Search for the cell housing the specified text and yield its (X, Y) center coordinate. 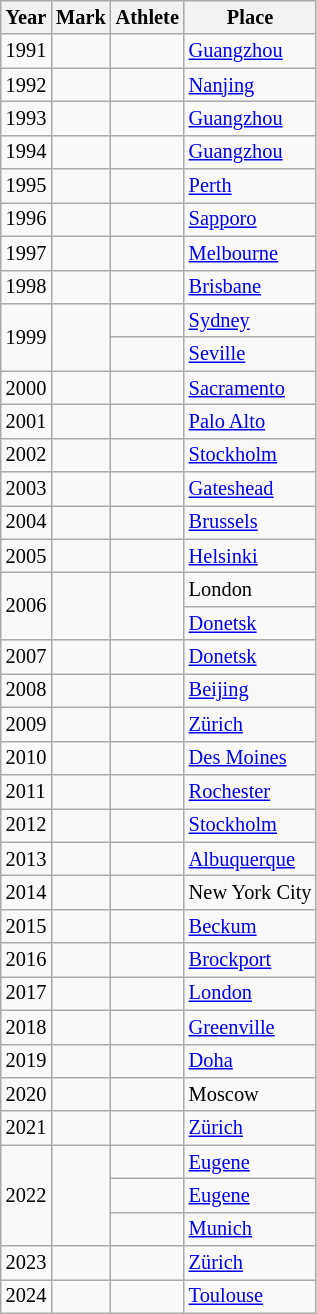
Toulouse (250, 1296)
2001 (26, 421)
2003 (26, 489)
Beijing (250, 690)
1995 (26, 186)
Moscow (250, 1094)
2023 (26, 1263)
2022 (26, 1196)
Year (26, 17)
Gateshead (250, 489)
2012 (26, 825)
Sacramento (250, 388)
2024 (26, 1296)
Nanjing (250, 85)
2006 (26, 606)
2021 (26, 1128)
2017 (26, 993)
Sydney (250, 320)
1991 (26, 51)
Brisbane (250, 287)
2009 (26, 724)
2019 (26, 1061)
Rochester (250, 791)
Greenville (250, 1027)
Athlete (148, 17)
Doha (250, 1061)
2002 (26, 455)
Melbourne (250, 253)
Perth (250, 186)
Place (250, 17)
2005 (26, 556)
2020 (26, 1094)
Brussels (250, 522)
Beckum (250, 926)
2010 (26, 758)
2013 (26, 859)
1993 (26, 118)
Brockport (250, 960)
Des Moines (250, 758)
1997 (26, 253)
2004 (26, 522)
2007 (26, 657)
Seville (250, 354)
1998 (26, 287)
1992 (26, 85)
1996 (26, 219)
2018 (26, 1027)
2011 (26, 791)
1999 (26, 336)
Mark (81, 17)
Sapporo (250, 219)
2015 (26, 926)
2008 (26, 690)
New York City (250, 892)
Albuquerque (250, 859)
Helsinki (250, 556)
Munich (250, 1229)
1994 (26, 152)
2000 (26, 388)
2014 (26, 892)
Palo Alto (250, 421)
2016 (26, 960)
